Determine the [x, y] coordinate at the center of the cell enclosing the given text.  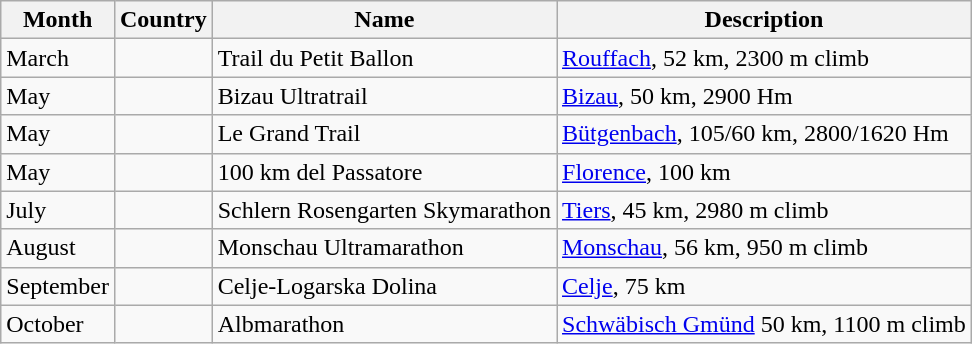
Bizau, 50 km, 2900 Hm [764, 96]
Schwäbisch Gmünd 50 km, 1100 m climb [764, 324]
Description [764, 20]
March [58, 58]
Le Grand Trail [384, 134]
Schlern Rosengarten Skymarathon [384, 210]
Celje, 75 km [764, 286]
July [58, 210]
Rouffach, 52 km, 2300 m climb [764, 58]
100 km del Passatore [384, 172]
Albmarathon [384, 324]
Monschau Ultramarathon [384, 248]
Tiers, 45 km, 2980 m climb [764, 210]
Bizau Ultratrail [384, 96]
Bütgenbach, 105/60 km, 2800/1620 Hm [764, 134]
Trail du Petit Ballon [384, 58]
August [58, 248]
Monschau, 56 km, 950 m climb [764, 248]
Month [58, 20]
Celje-Logarska Dolina [384, 286]
Florence, 100 km [764, 172]
Name [384, 20]
October [58, 324]
September [58, 286]
Country [163, 20]
